Find where the given text appears and provide that cell's center as [X, Y] coordinate. 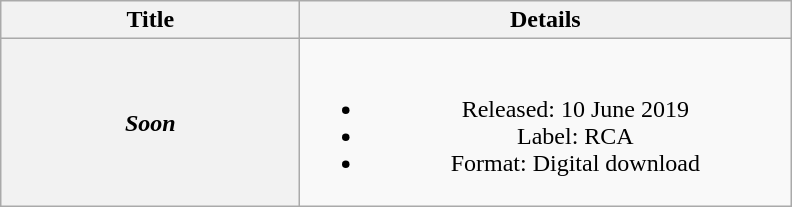
Title [150, 20]
Details [546, 20]
Soon [150, 122]
Released: 10 June 2019Label: RCAFormat: Digital download [546, 122]
